Detect which cell encompasses the target text, then output its [X, Y] center coordinate. 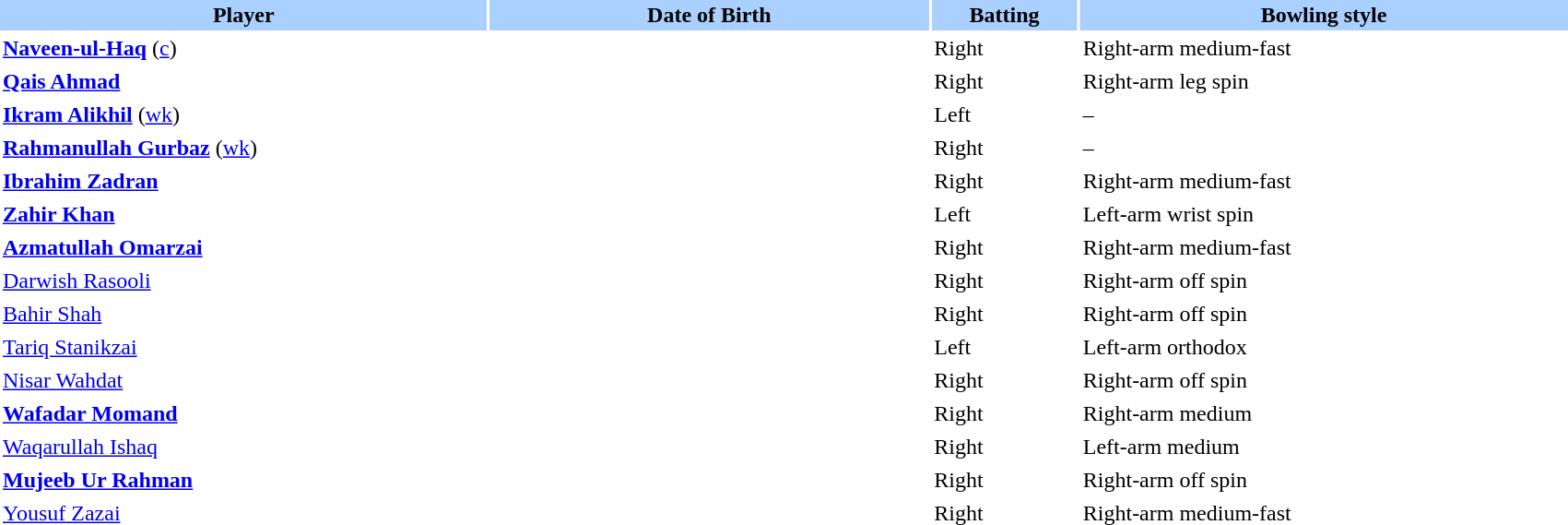
Player [243, 15]
Batting [1005, 15]
Left-arm orthodox [1324, 347]
Waqarullah Ishaq [243, 447]
Nisar Wahdat [243, 380]
Ikram Alikhil (wk) [243, 114]
Mujeeb Ur Rahman [243, 480]
Naveen-ul-Haq (c) [243, 48]
Bowling style [1324, 15]
Rahmanullah Gurbaz (wk) [243, 148]
Azmatullah Omarzai [243, 247]
Bahir Shah [243, 314]
Wafadar Momand [243, 413]
Date of Birth [710, 15]
Zahir Khan [243, 214]
Left-arm wrist spin [1324, 214]
Right-arm medium [1324, 413]
Ibrahim Zadran [243, 181]
Tariq Stanikzai [243, 347]
Darwish Rasooli [243, 280]
Right-arm leg spin [1324, 81]
Left-arm medium [1324, 447]
Qais Ahmad [243, 81]
